For the text-containing cell, return its midpoint in [x, y] coordinate format. 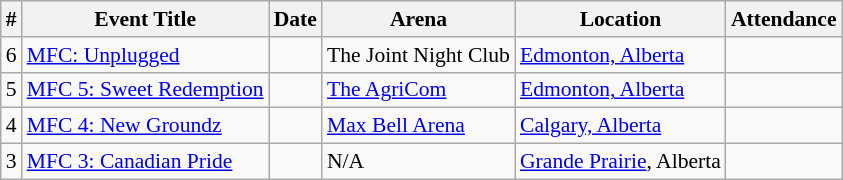
Max Bell Arena [418, 126]
The Joint Night Club [418, 55]
MFC 3: Canadian Pride [146, 162]
Grande Prairie, Alberta [620, 162]
Event Title [146, 19]
4 [12, 126]
6 [12, 55]
# [12, 19]
Arena [418, 19]
5 [12, 90]
Calgary, Alberta [620, 126]
3 [12, 162]
Date [296, 19]
MFC 5: Sweet Redemption [146, 90]
N/A [418, 162]
MFC: Unplugged [146, 55]
Attendance [784, 19]
The AgriCom [418, 90]
MFC 4: New Groundz [146, 126]
Location [620, 19]
